Capture the cell that displays the provided text and extract its [X, Y] central coordinate. 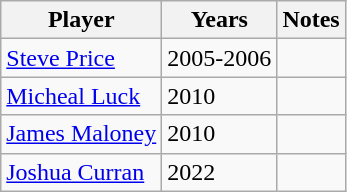
Joshua Curran [82, 172]
Years [220, 20]
Player [82, 20]
2005-2006 [220, 58]
James Maloney [82, 134]
Steve Price [82, 58]
Notes [311, 20]
Micheal Luck [82, 96]
2022 [220, 172]
